Find where the given text appears and provide that cell's center as [X, Y] coordinate. 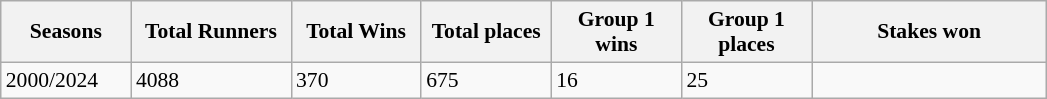
4088 [211, 80]
Total Wins [356, 32]
Total Runners [211, 32]
16 [616, 80]
2000/2024 [66, 80]
675 [486, 80]
Total places [486, 32]
Group 1 wins [616, 32]
Stakes won [930, 32]
25 [746, 80]
Group 1 places [746, 32]
370 [356, 80]
Seasons [66, 32]
